Identify which cell holds the provided text, then report its [X, Y] central coordinate. 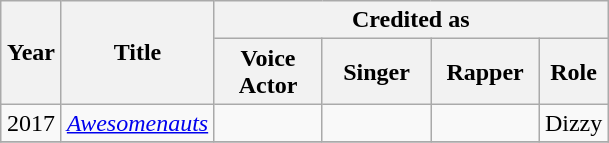
Voice Actor [268, 72]
Role [573, 72]
Title [137, 52]
Credited as [411, 20]
Awesomenauts [137, 123]
Dizzy [573, 123]
Year [32, 52]
Singer [376, 72]
Rapper [486, 72]
2017 [32, 123]
